Detect which cell encompasses the target text, then output its (x, y) center coordinate. 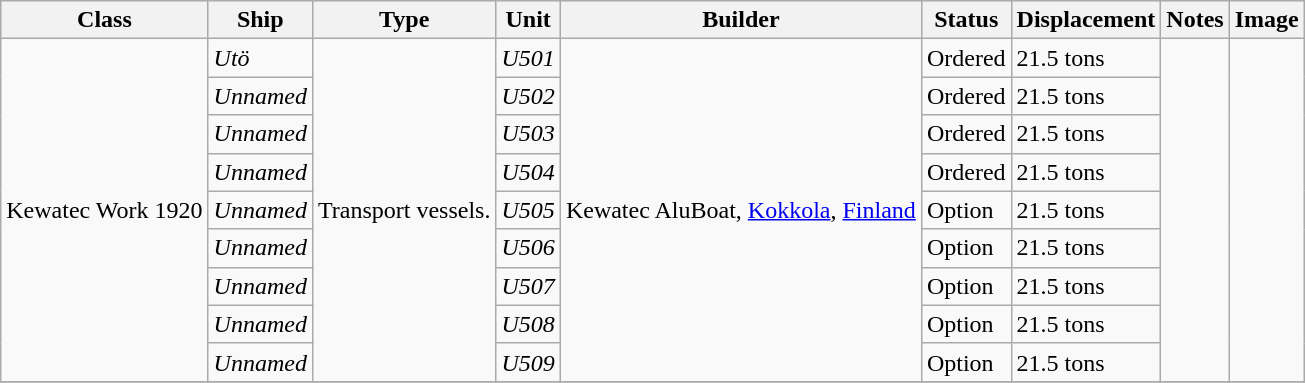
U506 (528, 248)
Image (1266, 20)
U504 (528, 172)
U505 (528, 210)
Builder (740, 20)
Transport vessels. (404, 210)
Kewatec AluBoat, Kokkola, Finland (740, 210)
U509 (528, 362)
Displacement (1086, 20)
Notes (1195, 20)
Kewatec Work 1920 (104, 210)
U503 (528, 134)
U508 (528, 324)
U501 (528, 58)
Status (966, 20)
Unit (528, 20)
Class (104, 20)
U502 (528, 96)
Ship (260, 20)
Type (404, 20)
U507 (528, 286)
Utö (260, 58)
